Return [X, Y] of the center of cell containing provided text 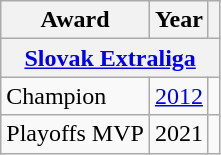
2012 [178, 96]
Year [178, 20]
2021 [178, 134]
Award [76, 20]
Slovak Extraliga [110, 58]
Playoffs MVP [76, 134]
Champion [76, 96]
